Pinpoint the cell where the given text exists, returning its [X, Y] midpoint coordinate. 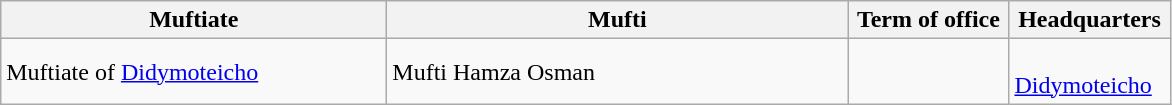
Mufti [618, 20]
Headquarters [1090, 20]
Muftiate [194, 20]
Muftiate of Didymoteicho [194, 72]
Mufti Hamza Osman [618, 72]
Didymoteicho [1090, 72]
Term of office [928, 20]
